Locate the cell with the specified text and output its (x, y) center coordinate. 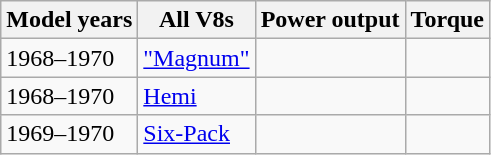
Model years (70, 20)
Torque (447, 20)
Power output (330, 20)
Hemi (196, 96)
Six-Pack (196, 134)
"Magnum" (196, 58)
1969–1970 (70, 134)
All V8s (196, 20)
